From the cell containing the given text, extract its center point as (x, y) coordinate. 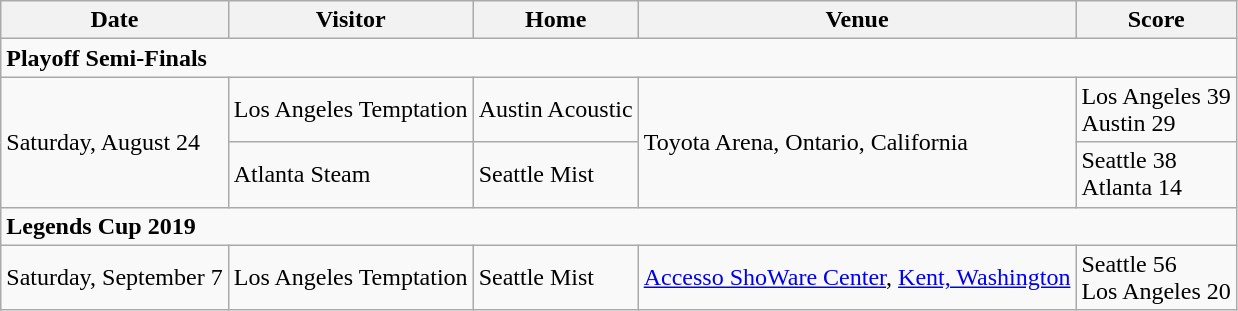
Saturday, August 24 (114, 142)
Austin Acoustic (556, 110)
Seattle 38Atlanta 14 (1156, 174)
Playoff Semi-Finals (619, 58)
Accesso ShoWare Center, Kent, Washington (857, 278)
Seattle 56Los Angeles 20 (1156, 278)
Home (556, 20)
Date (114, 20)
Score (1156, 20)
Toyota Arena, Ontario, California (857, 142)
Los Angeles 39Austin 29 (1156, 110)
Atlanta Steam (350, 174)
Venue (857, 20)
Visitor (350, 20)
Saturday, September 7 (114, 278)
Legends Cup 2019 (619, 226)
